Output the (X, Y) coordinate of the center of the cell containing the given text.  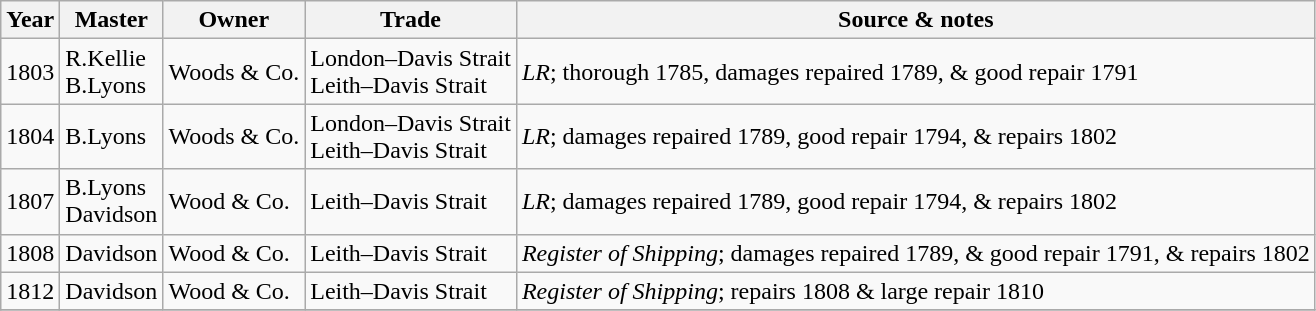
Register of Shipping; damages repaired 1789, & good repair 1791, & repairs 1802 (916, 253)
1804 (30, 136)
B.Lyons (112, 136)
Master (112, 20)
Trade (411, 20)
1808 (30, 253)
Owner (234, 20)
1807 (30, 202)
1812 (30, 291)
Year (30, 20)
1803 (30, 72)
Source & notes (916, 20)
Register of Shipping; repairs 1808 & large repair 1810 (916, 291)
B.LyonsDavidson (112, 202)
LR; thorough 1785, damages repaired 1789, & good repair 1791 (916, 72)
R.KellieB.Lyons (112, 72)
